Return [x, y] of the center of cell containing provided text 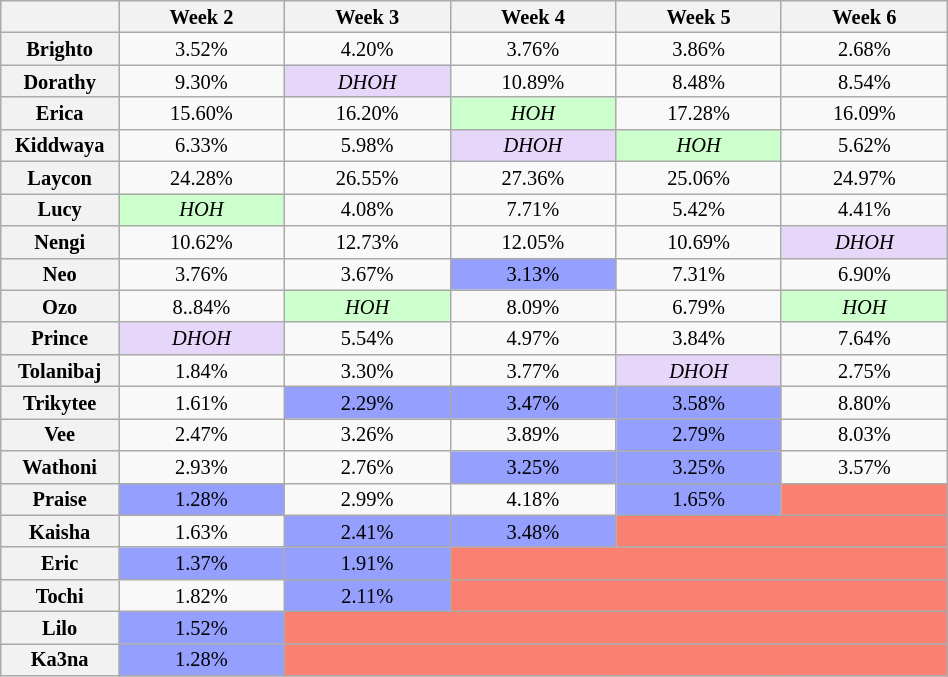
4.20% [367, 48]
Praise [60, 499]
Dorathy [60, 81]
16.09% [864, 113]
8.03% [864, 434]
Week 6 [864, 16]
6.33% [202, 145]
3.58% [699, 402]
6.79% [699, 306]
7.64% [864, 338]
8.48% [699, 81]
Week 5 [699, 16]
5.98% [367, 145]
2.93% [202, 467]
4.97% [533, 338]
3.13% [533, 274]
Week 2 [202, 16]
3.47% [533, 402]
Neo [60, 274]
15.60% [202, 113]
Prince [60, 338]
25.06% [699, 177]
12.73% [367, 241]
Week 3 [367, 16]
7.71% [533, 209]
2.99% [367, 499]
Ka3na [60, 659]
Kiddwaya [60, 145]
8.09% [533, 306]
1.63% [202, 531]
3.86% [699, 48]
2.75% [864, 370]
1.37% [202, 563]
3.57% [864, 467]
3.30% [367, 370]
5.54% [367, 338]
Tolanibaj [60, 370]
3.67% [367, 274]
12.05% [533, 241]
Lilo [60, 627]
27.36% [533, 177]
1.84% [202, 370]
4.18% [533, 499]
Vee [60, 434]
24.28% [202, 177]
1.82% [202, 595]
Nengi [60, 241]
8..84% [202, 306]
Ozo [60, 306]
10.89% [533, 81]
4.41% [864, 209]
5.42% [699, 209]
2.11% [367, 595]
2.47% [202, 434]
10.69% [699, 241]
Wathoni [60, 467]
2.79% [699, 434]
7.31% [699, 274]
24.97% [864, 177]
1.52% [202, 627]
17.28% [699, 113]
3.89% [533, 434]
10.62% [202, 241]
Week 4 [533, 16]
6.90% [864, 274]
3.48% [533, 531]
3.52% [202, 48]
1.61% [202, 402]
Laycon [60, 177]
16.20% [367, 113]
3.26% [367, 434]
8.80% [864, 402]
1.91% [367, 563]
9.30% [202, 81]
2.29% [367, 402]
Kaisha [60, 531]
Erica [60, 113]
Trikytee [60, 402]
8.54% [864, 81]
Lucy [60, 209]
1.65% [699, 499]
5.62% [864, 145]
2.41% [367, 531]
Tochi [60, 595]
Brighto [60, 48]
2.68% [864, 48]
2.76% [367, 467]
4.08% [367, 209]
Eric [60, 563]
26.55% [367, 177]
3.84% [699, 338]
3.77% [533, 370]
